Extract the [X, Y] coordinate from the center of the cell holding the provided text.  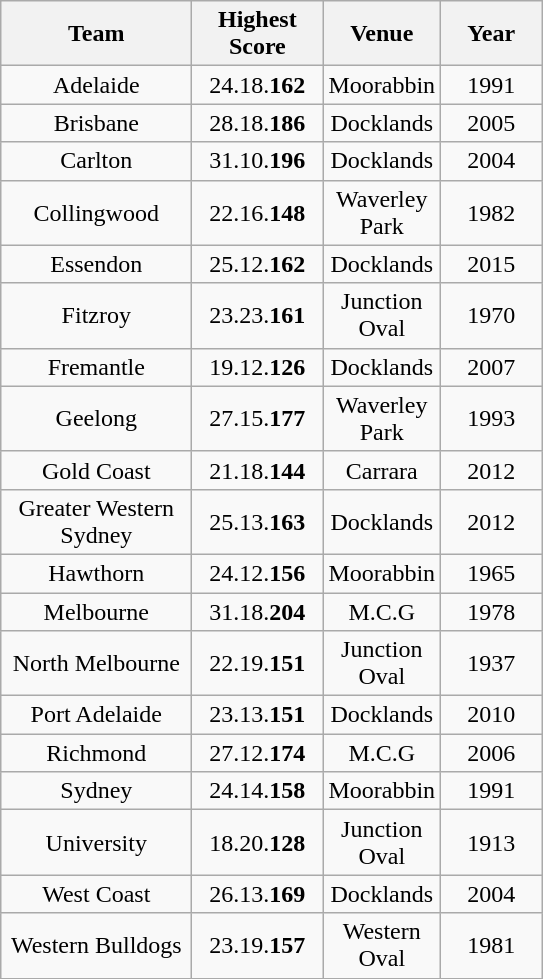
Carlton [96, 161]
1993 [492, 418]
Richmond [96, 753]
Western Bulldogs [96, 946]
1913 [492, 842]
Fremantle [96, 367]
24.12.156 [258, 573]
University [96, 842]
23.19.157 [258, 946]
Venue [382, 34]
2010 [492, 715]
Fitzroy [96, 316]
23.13.151 [258, 715]
2005 [492, 123]
26.13.169 [258, 894]
31.18.204 [258, 611]
West Coast [96, 894]
Collingwood [96, 212]
Melbourne [96, 611]
North Melbourne [96, 664]
Brisbane [96, 123]
22.19.151 [258, 664]
2007 [492, 367]
Sydney [96, 791]
Carrara [382, 470]
Geelong [96, 418]
1982 [492, 212]
19.12.126 [258, 367]
1970 [492, 316]
Year [492, 34]
28.18.186 [258, 123]
2015 [492, 264]
24.14.158 [258, 791]
27.15.177 [258, 418]
23.23.161 [258, 316]
Greater Western Sydney [96, 522]
Gold Coast [96, 470]
Western Oval [382, 946]
25.12.162 [258, 264]
Hawthorn [96, 573]
25.13.163 [258, 522]
27.12.174 [258, 753]
24.18.162 [258, 85]
1981 [492, 946]
Team [96, 34]
1978 [492, 611]
31.10.196 [258, 161]
Port Adelaide [96, 715]
21.18.144 [258, 470]
Adelaide [96, 85]
18.20.128 [258, 842]
1937 [492, 664]
Essendon [96, 264]
1965 [492, 573]
2006 [492, 753]
22.16.148 [258, 212]
Highest Score [258, 34]
